Detect which cell encompasses the target text, then output its [x, y] center coordinate. 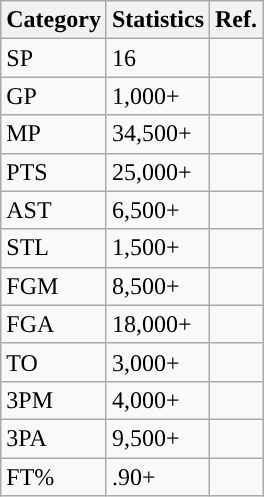
Category [54, 20]
PTS [54, 172]
SP [54, 58]
FT% [54, 477]
3,000+ [158, 362]
8,500+ [158, 286]
TO [54, 362]
9,500+ [158, 438]
1,000+ [158, 96]
GP [54, 96]
MP [54, 134]
6,500+ [158, 210]
3PA [54, 438]
.90+ [158, 477]
16 [158, 58]
Statistics [158, 20]
34,500+ [158, 134]
STL [54, 248]
Ref. [236, 20]
FGM [54, 286]
25,000+ [158, 172]
3PM [54, 400]
AST [54, 210]
18,000+ [158, 324]
4,000+ [158, 400]
1,500+ [158, 248]
FGA [54, 324]
